Locate the cell with the specified text and output its (x, y) center coordinate. 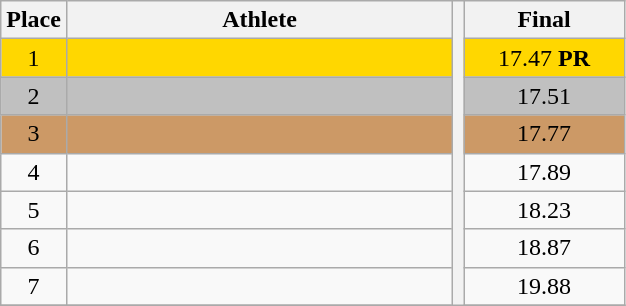
17.77 (544, 134)
17.47 PR (544, 58)
7 (34, 286)
17.89 (544, 172)
Final (544, 20)
Athlete (259, 20)
17.51 (544, 96)
18.23 (544, 210)
6 (34, 248)
Place (34, 20)
18.87 (544, 248)
4 (34, 172)
19.88 (544, 286)
5 (34, 210)
2 (34, 96)
3 (34, 134)
1 (34, 58)
